Pinpoint the cell where the given text exists, returning its [x, y] midpoint coordinate. 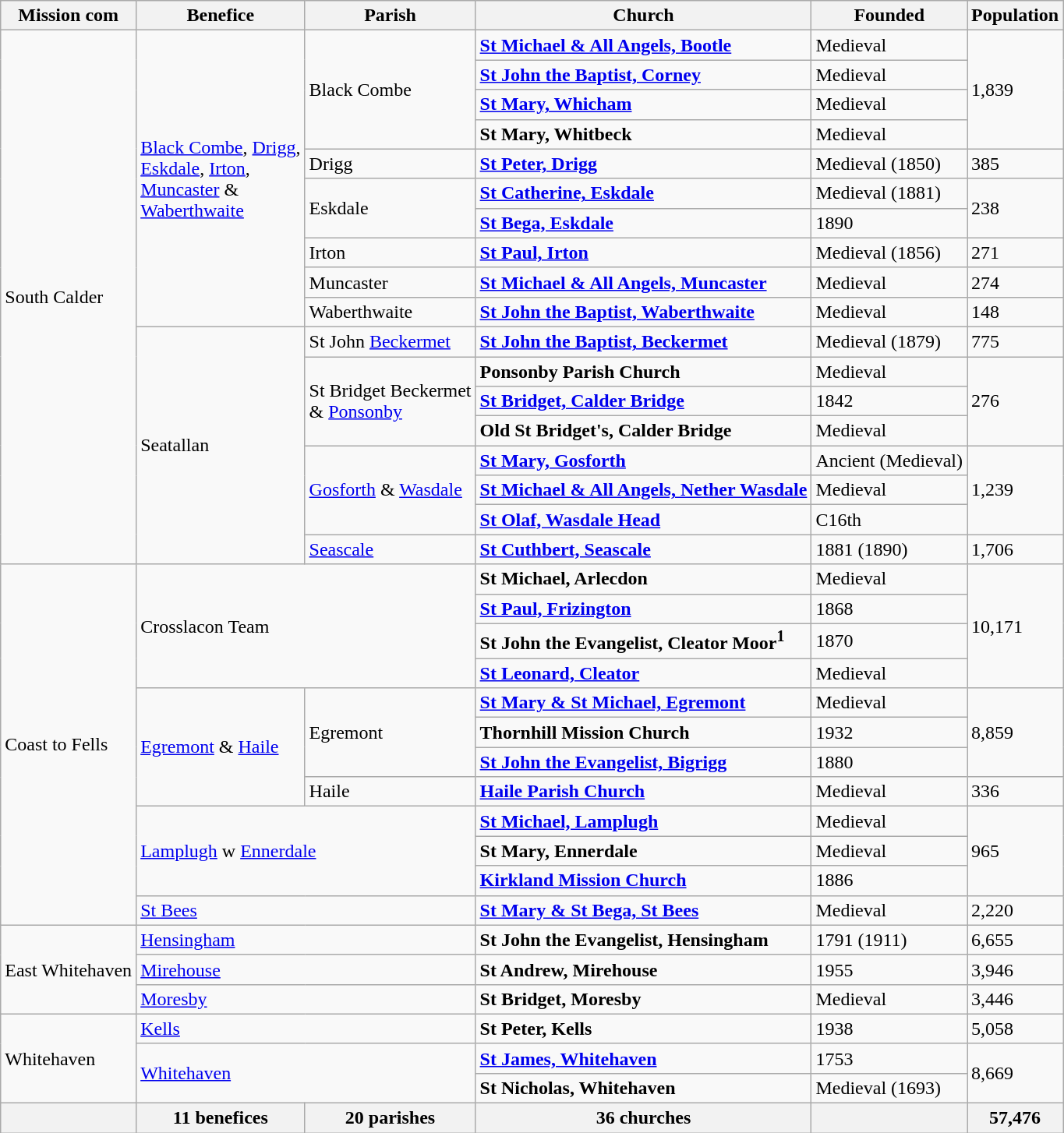
Population [1015, 16]
St Mary, Whitbeck [644, 134]
1938 [889, 1029]
1881 (1890) [889, 549]
St John the Baptist, Corney [644, 75]
St John the Baptist, Beckermet [644, 341]
Lamplugh w Ennerdale [306, 851]
St Bridget, Moresby [644, 999]
St John the Baptist, Waberthwaite [644, 312]
2,220 [1015, 910]
Medieval (1856) [889, 252]
St Michael & All Angels, Muncaster [644, 282]
20 parishes [390, 1118]
St Mary, Gosforth [644, 461]
1753 [889, 1058]
St Mary, Whicham [644, 104]
Haile [390, 792]
336 [1015, 792]
965 [1015, 851]
36 churches [644, 1118]
St Mary, Ennerdale [644, 851]
East Whitehaven [69, 969]
775 [1015, 341]
148 [1015, 312]
1,839 [1015, 90]
1870 [889, 641]
Seatallan [221, 445]
5,058 [1015, 1029]
385 [1015, 164]
Coast to Fells [69, 745]
238 [1015, 208]
6,655 [1015, 940]
St Andrew, Mirehouse [644, 969]
St Paul, Irton [644, 252]
St James, Whitehaven [644, 1058]
Kirkland Mission Church [644, 881]
Irton [390, 252]
1791 (1911) [889, 940]
St John the Evangelist, Cleator Moor1 [644, 641]
St Mary & St Michael, Egremont [644, 703]
St Catherine, Eskdale [644, 193]
Thornhill Mission Church [644, 732]
Medieval (1693) [889, 1088]
Eskdale [390, 208]
St Michael & All Angels, Bootle [644, 45]
St Michael, Lamplugh [644, 821]
Gosforth & Wasdale [390, 490]
Muncaster [390, 282]
St Michael, Arlecdon [644, 579]
276 [1015, 401]
Moresby [306, 999]
Old St Bridget's, Calder Bridge [644, 431]
57,476 [1015, 1118]
St John the Evangelist, Hensingham [644, 940]
Kells [306, 1029]
Haile Parish Church [644, 792]
Egremont [390, 732]
Seascale [390, 549]
1890 [889, 223]
Crosslacon Team [306, 627]
St Michael & All Angels, Nether Wasdale [644, 490]
St Cuthbert, Seascale [644, 549]
St Paul, Frizington [644, 609]
Church [644, 16]
Ponsonby Parish Church [644, 372]
St Bridget Beckermet & Ponsonby [390, 401]
11 benefices [221, 1118]
Mirehouse [306, 969]
Medieval (1879) [889, 341]
St Bees [306, 910]
3,946 [1015, 969]
Parish [390, 16]
1932 [889, 732]
Ancient (Medieval) [889, 461]
1868 [889, 609]
St Mary & St Bega, St Bees [644, 910]
1955 [889, 969]
Medieval (1850) [889, 164]
South Calder [69, 298]
274 [1015, 282]
1,239 [1015, 490]
1880 [889, 762]
St John Beckermet [390, 341]
Mission com [69, 16]
St Bridget, Calder Bridge [644, 401]
8,669 [1015, 1073]
8,859 [1015, 732]
St Bega, Eskdale [644, 223]
Black Combe, Drigg, Eskdale, Irton, Muncaster &Waberthwaite [221, 179]
St John the Evangelist, Bigrigg [644, 762]
1886 [889, 881]
Drigg [390, 164]
10,171 [1015, 627]
Benefice [221, 16]
St Leonard, Cleator [644, 673]
Founded [889, 16]
St Peter, Drigg [644, 164]
1842 [889, 401]
Waberthwaite [390, 312]
1,706 [1015, 549]
Medieval (1881) [889, 193]
3,446 [1015, 999]
Black Combe [390, 90]
St Olaf, Wasdale Head [644, 520]
Hensingham [306, 940]
St Nicholas, Whitehaven [644, 1088]
C16th [889, 520]
Egremont & Haile [221, 747]
271 [1015, 252]
St Peter, Kells [644, 1029]
